Provide the (x, y) coordinate of the cell's center where the given text is located.  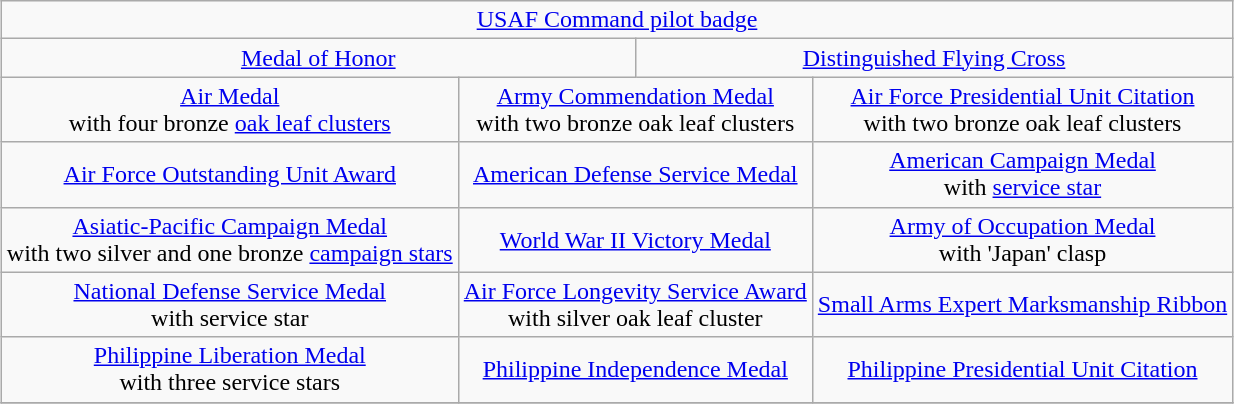
American Defense Service Medal (635, 174)
World War II Victory Medal (635, 240)
National Defense Service Medalwith service star (230, 304)
Air Force Longevity Service Awardwith silver oak leaf cluster (635, 304)
Philippine Liberation Medalwith three service stars (230, 370)
Army Commendation Medalwith two bronze oak leaf clusters (635, 110)
Asiatic-Pacific Campaign Medalwith two silver and one bronze campaign stars (230, 240)
Small Arms Expert Marksmanship Ribbon (1022, 304)
American Campaign Medalwith service star (1022, 174)
Air Force Presidential Unit Citationwith two bronze oak leaf clusters (1022, 110)
Distinguished Flying Cross (934, 58)
Army of Occupation Medalwith 'Japan' clasp (1022, 240)
Medal of Honor (318, 58)
Air Medalwith four bronze oak leaf clusters (230, 110)
Philippine Independence Medal (635, 370)
USAF Command pilot badge (616, 20)
Philippine Presidential Unit Citation (1022, 370)
Air Force Outstanding Unit Award (230, 174)
